Capture the cell that displays the provided text and extract its [X, Y] central coordinate. 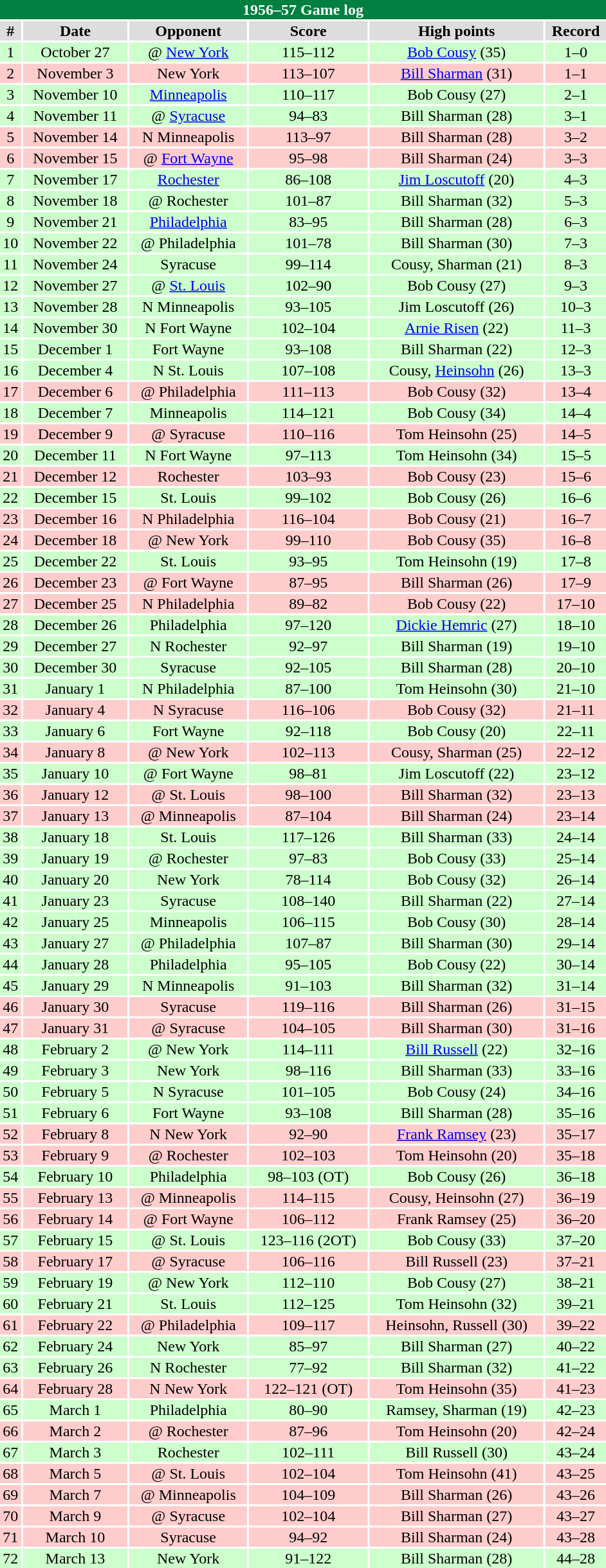
113–97 [308, 137]
57 [10, 1240]
17–8 [576, 561]
Heinsohn, Russell (30) [457, 1325]
December 18 [76, 540]
113–107 [308, 73]
35–16 [576, 1113]
29 [10, 646]
16 [10, 370]
November 15 [76, 158]
17 [10, 392]
97–83 [308, 858]
97–113 [308, 455]
34–16 [576, 1092]
21–10 [576, 689]
102–103 [308, 1155]
10 [10, 243]
18 [10, 413]
101–78 [308, 243]
November 17 [76, 179]
70 [10, 1516]
9 [10, 222]
Tom Heinsohn (30) [457, 689]
January 1 [76, 689]
23 [10, 519]
Jim Loscutoff (26) [457, 307]
Bob Cousy (34) [457, 413]
December 9 [76, 434]
13–3 [576, 370]
Cousy, Heinsohn (26) [457, 370]
February 19 [76, 1283]
31–16 [576, 1028]
98–81 [308, 773]
February 14 [76, 1219]
December 11 [76, 455]
January 4 [76, 710]
March 3 [76, 1452]
February 21 [76, 1304]
March 13 [76, 1558]
Bob Cousy (20) [457, 731]
February 17 [76, 1261]
99–114 [308, 264]
65 [10, 1410]
Jim Loscutoff (22) [457, 773]
18–10 [576, 625]
February 10 [76, 1176]
Tom Heinsohn (32) [457, 1304]
44–28 [576, 1558]
19–10 [576, 646]
59 [10, 1283]
Dickie Hemric (27) [457, 625]
77–92 [308, 1367]
March 5 [76, 1473]
7 [10, 179]
41–22 [576, 1367]
13 [10, 307]
January 27 [76, 943]
Bob Cousy (30) [457, 922]
Jim Loscutoff (20) [457, 179]
102–90 [308, 285]
27 [10, 604]
36–20 [576, 1219]
66 [10, 1431]
64 [10, 1389]
3–3 [576, 158]
21 [10, 476]
56 [10, 1219]
14–4 [576, 413]
31–15 [576, 1007]
43 [10, 943]
43–26 [576, 1495]
23–13 [576, 795]
38 [10, 837]
1956–57 Game log [303, 10]
92–118 [308, 731]
29–14 [576, 943]
114–111 [308, 1049]
15–6 [576, 476]
110–117 [308, 95]
17–9 [576, 582]
January 19 [76, 858]
54 [10, 1176]
20 [10, 455]
3 [10, 95]
Cousy, Heinsohn (27) [457, 1198]
33–16 [576, 1070]
119–116 [308, 1007]
1–1 [576, 73]
3–1 [576, 116]
Frank Ramsey (23) [457, 1134]
Tom Heinsohn (25) [457, 434]
February 2 [76, 1049]
95–105 [308, 964]
N St. Louis [188, 370]
34 [10, 752]
97–120 [308, 625]
3–2 [576, 137]
106–116 [308, 1261]
107–87 [308, 943]
91–103 [308, 986]
107–108 [308, 370]
36–18 [576, 1176]
11–3 [576, 328]
98–103 (OT) [308, 1176]
2 [10, 73]
92–97 [308, 646]
21–11 [576, 710]
6–3 [576, 222]
86–108 [308, 179]
22–12 [576, 752]
89–82 [308, 604]
January 23 [76, 901]
# [10, 31]
12 [10, 285]
December 27 [76, 646]
42–23 [576, 1410]
35–18 [576, 1155]
Record [576, 31]
116–106 [308, 710]
23–12 [576, 773]
35 [10, 773]
98–116 [308, 1070]
40–22 [576, 1346]
55 [10, 1198]
January 20 [76, 879]
41 [10, 901]
110–116 [308, 434]
Tom Heinsohn (19) [457, 561]
24–14 [576, 837]
November 11 [76, 116]
November 21 [76, 222]
Date [76, 31]
December 26 [76, 625]
12–3 [576, 349]
March 9 [76, 1516]
114–115 [308, 1198]
46 [10, 1007]
94–83 [308, 116]
December 22 [76, 561]
61 [10, 1325]
January 18 [76, 837]
93–95 [308, 561]
35–17 [576, 1134]
Bob Cousy (23) [457, 476]
Arnie Risen (22) [457, 328]
39–22 [576, 1325]
123–116 (2OT) [308, 1240]
62 [10, 1346]
101–105 [308, 1092]
Bill Russell (23) [457, 1261]
4–3 [576, 179]
44 [10, 964]
87–95 [308, 582]
71 [10, 1537]
87–104 [308, 816]
20–10 [576, 667]
69 [10, 1495]
116–104 [308, 519]
Bill Sharman (19) [457, 646]
January 6 [76, 731]
13–4 [576, 392]
January 29 [76, 986]
February 24 [76, 1346]
November 24 [76, 264]
83–95 [308, 222]
Bob Cousy (21) [457, 519]
92–90 [308, 1134]
78–114 [308, 879]
5–3 [576, 201]
50 [10, 1092]
37–20 [576, 1240]
4 [10, 116]
February 15 [76, 1240]
37–21 [576, 1261]
60 [10, 1304]
December 4 [76, 370]
November 28 [76, 307]
November 3 [76, 73]
101–87 [308, 201]
Tom Heinsohn (34) [457, 455]
February 9 [76, 1155]
37 [10, 816]
42 [10, 922]
November 30 [76, 328]
March 10 [76, 1537]
112–110 [308, 1283]
11 [10, 264]
58 [10, 1261]
16–8 [576, 540]
32 [10, 710]
16–6 [576, 498]
February 22 [76, 1325]
51 [10, 1113]
15 [10, 349]
January 13 [76, 816]
December 7 [76, 413]
26–14 [576, 879]
November 18 [76, 201]
7–3 [576, 243]
30 [10, 667]
47 [10, 1028]
Cousy, Sharman (21) [457, 264]
27–14 [576, 901]
November 10 [76, 95]
42–24 [576, 1431]
January 31 [76, 1028]
2–1 [576, 95]
Tom Heinsohn (41) [457, 1473]
January 10 [76, 773]
67 [10, 1452]
January 28 [76, 964]
99–110 [308, 540]
122–121 (OT) [308, 1389]
March 7 [76, 1495]
24 [10, 540]
Frank Ramsey (25) [457, 1219]
22 [10, 498]
26 [10, 582]
17–10 [576, 604]
10–3 [576, 307]
November 14 [76, 137]
Opponent [188, 31]
8 [10, 201]
February 26 [76, 1367]
February 6 [76, 1113]
104–105 [308, 1028]
36–19 [576, 1198]
40 [10, 879]
30–14 [576, 964]
111–113 [308, 392]
115–112 [308, 52]
45 [10, 986]
85–97 [308, 1346]
39 [10, 858]
36 [10, 795]
December 6 [76, 392]
Bill Sharman (31) [457, 73]
106–112 [308, 1219]
January 8 [76, 752]
October 27 [76, 52]
December 25 [76, 604]
80–90 [308, 1410]
Ramsey, Sharman (19) [457, 1410]
87–96 [308, 1431]
43–27 [576, 1516]
87–100 [308, 689]
112–125 [308, 1304]
February 13 [76, 1198]
68 [10, 1473]
53 [10, 1155]
91–122 [308, 1558]
February 3 [76, 1070]
31–14 [576, 986]
102–111 [308, 1452]
23–14 [576, 816]
November 22 [76, 243]
November 27 [76, 285]
48 [10, 1049]
14 [10, 328]
72 [10, 1558]
February 5 [76, 1092]
March 2 [76, 1431]
19 [10, 434]
5 [10, 137]
92–105 [308, 667]
15–5 [576, 455]
Score [308, 31]
52 [10, 1134]
December 30 [76, 667]
6 [10, 158]
103–93 [308, 476]
Bill Russell (22) [457, 1049]
43–28 [576, 1537]
25–14 [576, 858]
94–92 [308, 1537]
63 [10, 1367]
February 8 [76, 1134]
31 [10, 689]
December 15 [76, 498]
43–24 [576, 1452]
1–0 [576, 52]
28–14 [576, 922]
102–113 [308, 752]
108–140 [308, 901]
43–25 [576, 1473]
February 28 [76, 1389]
106–115 [308, 922]
Bob Cousy (24) [457, 1092]
March 1 [76, 1410]
109–117 [308, 1325]
1 [10, 52]
January 25 [76, 922]
8–3 [576, 264]
22–11 [576, 731]
9–3 [576, 285]
104–109 [308, 1495]
39–21 [576, 1304]
January 12 [76, 795]
Tom Heinsohn (35) [457, 1389]
December 1 [76, 349]
December 23 [76, 582]
41–23 [576, 1389]
117–126 [308, 837]
49 [10, 1070]
38–21 [576, 1283]
December 12 [76, 476]
98–100 [308, 795]
January 30 [76, 1007]
99–102 [308, 498]
Bill Russell (30) [457, 1452]
16–7 [576, 519]
33 [10, 731]
High points [457, 31]
93–105 [308, 307]
114–121 [308, 413]
25 [10, 561]
32–16 [576, 1049]
14–5 [576, 434]
Cousy, Sharman (25) [457, 752]
December 16 [76, 519]
95–98 [308, 158]
28 [10, 625]
